Locate the cell with the specified text and output its [X, Y] center coordinate. 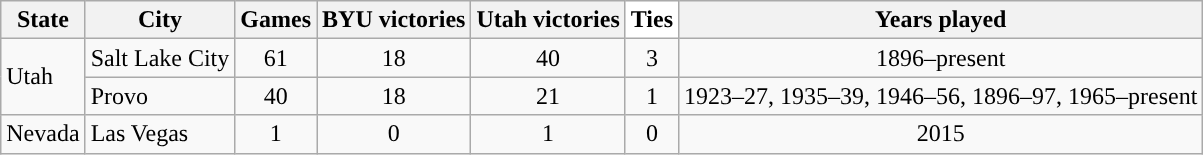
Years played [941, 20]
Nevada [43, 134]
Salt Lake City [160, 58]
1923–27, 1935–39, 1946–56, 1896–97, 1965–present [941, 96]
1896–present [941, 58]
Provo [160, 96]
City [160, 20]
3 [652, 58]
Las Vegas [160, 134]
2015 [941, 134]
State [43, 20]
21 [548, 96]
Utah victories [548, 20]
Utah [43, 77]
BYU victories [394, 20]
Ties [652, 20]
61 [276, 58]
Games [276, 20]
